Detect which cell encompasses the target text, then output its (X, Y) center coordinate. 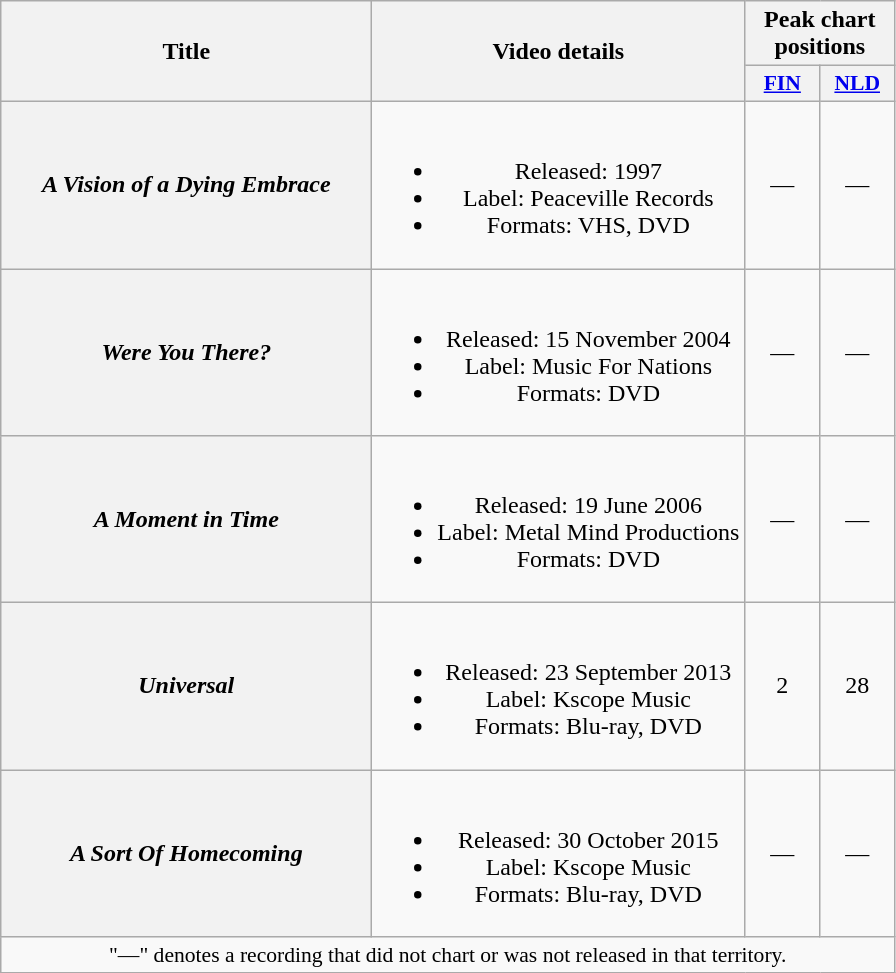
NLD (858, 84)
Released: 30 October 2015Label: Kscope MusicFormats: Blu-ray, DVD (558, 854)
A Moment in Time (186, 520)
Released: 15 November 2004Label: Music For NationsFormats: DVD (558, 352)
A Vision of a Dying Embrace (186, 184)
Universal (186, 686)
"—" denotes a recording that did not chart or was not released in that territory. (448, 955)
Released: 23 September 2013Label: Kscope MusicFormats: Blu-ray, DVD (558, 686)
Video details (558, 52)
Title (186, 52)
28 (858, 686)
FIN (782, 84)
2 (782, 686)
Released: 19 June 2006Label: Metal Mind ProductionsFormats: DVD (558, 520)
A Sort Of Homecoming (186, 854)
Peak chart positions (820, 34)
Were You There? (186, 352)
Released: 1997Label: Peaceville RecordsFormats: VHS, DVD (558, 184)
